Return (x, y) of the center of cell containing provided text 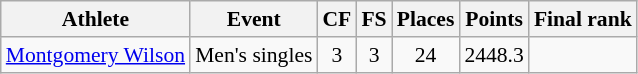
Men's singles (254, 55)
2448.3 (494, 55)
Montgomery Wilson (96, 55)
Final rank (583, 19)
24 (426, 55)
Athlete (96, 19)
Points (494, 19)
FS (374, 19)
Event (254, 19)
Places (426, 19)
CF (336, 19)
